Capture the cell that displays the provided text and extract its (X, Y) central coordinate. 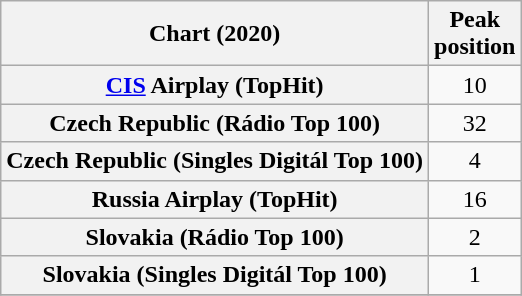
Peakposition (475, 34)
32 (475, 123)
Slovakia (Singles Digitál Top 100) (215, 275)
CIS Airplay (TopHit) (215, 85)
Czech Republic (Rádio Top 100) (215, 123)
Russia Airplay (TopHit) (215, 199)
Czech Republic (Singles Digitál Top 100) (215, 161)
16 (475, 199)
4 (475, 161)
Slovakia (Rádio Top 100) (215, 237)
2 (475, 237)
10 (475, 85)
Chart (2020) (215, 34)
1 (475, 275)
